Output the [x, y] coordinate of the center of the cell containing the given text.  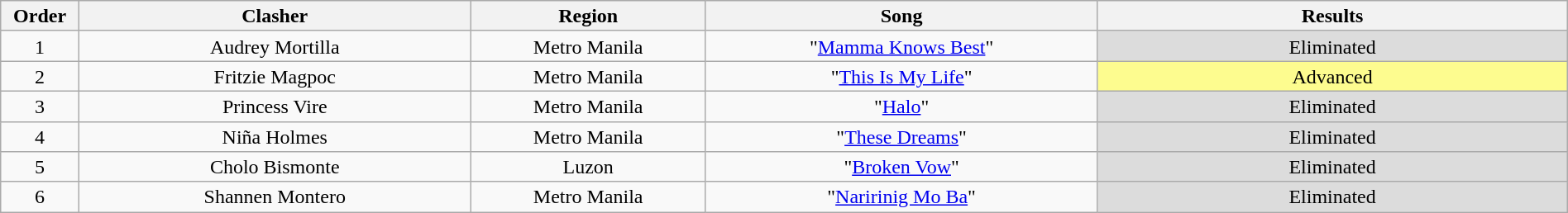
Results [1332, 17]
4 [40, 137]
Song [901, 17]
Clasher [275, 17]
"Halo" [901, 106]
Order [40, 17]
"Naririnig Mo Ba" [901, 196]
"Broken Vow" [901, 167]
"These Dreams" [901, 137]
Princess Vire [275, 106]
Luzon [588, 167]
2 [40, 76]
Region [588, 17]
5 [40, 167]
Niña Holmes [275, 137]
"Mamma Knows Best" [901, 46]
"This Is My Life" [901, 76]
Audrey Mortilla [275, 46]
Advanced [1332, 76]
Fritzie Magpoc [275, 76]
6 [40, 196]
3 [40, 106]
Cholo Bismonte [275, 167]
1 [40, 46]
Shannen Montero [275, 196]
